From the cell containing the given text, extract its center point as (X, Y) coordinate. 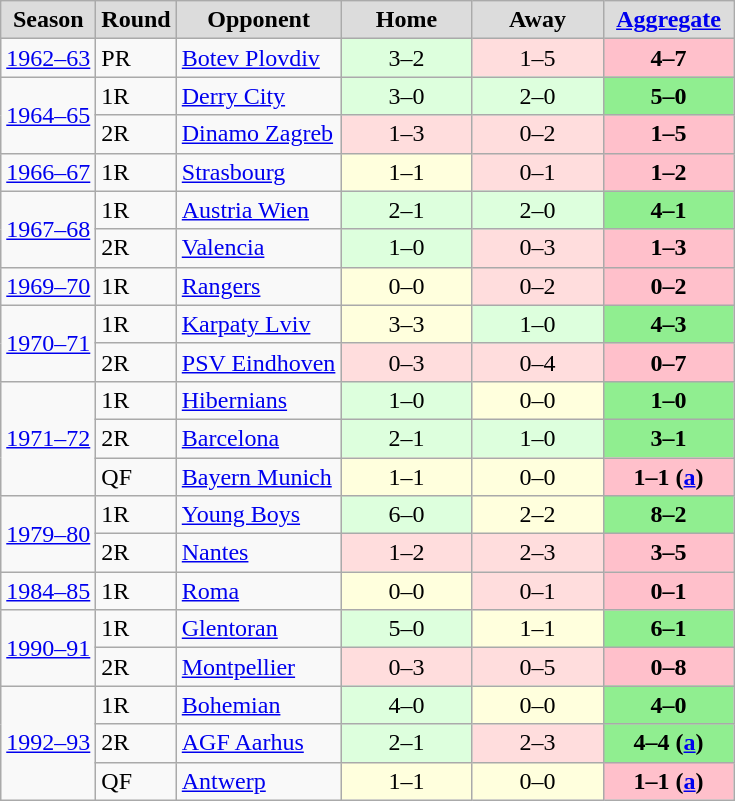
Young Boys (258, 515)
1964–65 (48, 115)
0–7 (668, 362)
1984–85 (48, 591)
Nantes (258, 553)
1979–80 (48, 534)
Glentoran (258, 629)
Valencia (258, 248)
Botev Plovdiv (258, 58)
Bayern Munich (258, 477)
AGF Aarhus (258, 743)
1962–63 (48, 58)
Barcelona (258, 438)
6–1 (668, 629)
Opponent (258, 20)
Roma (258, 591)
Montpellier (258, 667)
1990–91 (48, 648)
Hibernians (258, 400)
2–2 (538, 515)
PR (136, 58)
0–8 (668, 667)
Strasbourg (258, 172)
0–4 (538, 362)
3–2 (406, 58)
PSV Eindhoven (258, 362)
Dinamo Zagreb (258, 134)
Away (538, 20)
Austria Wien (258, 210)
1970–71 (48, 343)
1969–70 (48, 286)
Bohemian (258, 705)
4–1 (668, 210)
0–5 (538, 667)
Aggregate (668, 20)
Karpaty Lviv (258, 324)
Round (136, 20)
1967–68 (48, 229)
3–3 (406, 324)
3–1 (668, 438)
4–4 (a) (668, 743)
4–7 (668, 58)
4–3 (668, 324)
Home (406, 20)
8–2 (668, 515)
Rangers (258, 286)
1971–72 (48, 438)
3–0 (406, 96)
Antwerp (258, 781)
Season (48, 20)
1966–67 (48, 172)
3–5 (668, 553)
6–0 (406, 515)
1992–93 (48, 743)
Derry City (258, 96)
